Return [X, Y] of the center of cell containing provided text 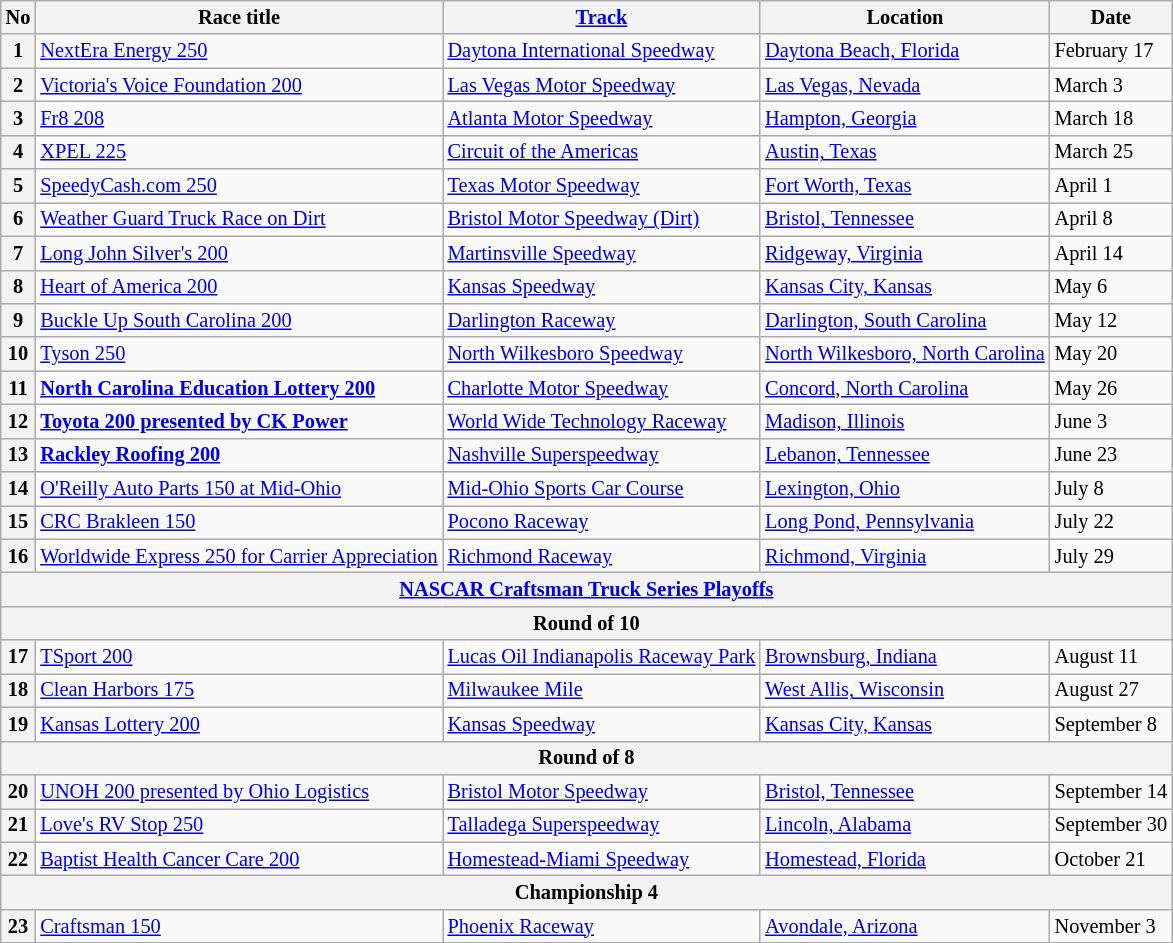
Lebanon, Tennessee [904, 455]
Buckle Up South Carolina 200 [238, 320]
Bristol Motor Speedway [602, 791]
April 1 [1111, 186]
9 [18, 320]
7 [18, 253]
September 14 [1111, 791]
10 [18, 354]
Concord, North Carolina [904, 388]
4 [18, 152]
Las Vegas, Nevada [904, 85]
Avondale, Arizona [904, 926]
July 8 [1111, 489]
Richmond, Virginia [904, 556]
Baptist Health Cancer Care 200 [238, 859]
North Wilkesboro Speedway [602, 354]
5 [18, 186]
Toyota 200 presented by CK Power [238, 421]
Martinsville Speedway [602, 253]
Date [1111, 17]
NASCAR Craftsman Truck Series Playoffs [586, 589]
Darlington, South Carolina [904, 320]
June 3 [1111, 421]
Atlanta Motor Speedway [602, 118]
July 29 [1111, 556]
North Carolina Education Lottery 200 [238, 388]
Fr8 208 [238, 118]
2 [18, 85]
Pocono Raceway [602, 522]
CRC Brakleen 150 [238, 522]
West Allis, Wisconsin [904, 690]
Tyson 250 [238, 354]
Richmond Raceway [602, 556]
Daytona Beach, Florida [904, 51]
Lexington, Ohio [904, 489]
Victoria's Voice Foundation 200 [238, 85]
Talladega Superspeedway [602, 825]
July 22 [1111, 522]
Fort Worth, Texas [904, 186]
Phoenix Raceway [602, 926]
Heart of America 200 [238, 287]
17 [18, 657]
16 [18, 556]
21 [18, 825]
TSport 200 [238, 657]
14 [18, 489]
19 [18, 724]
Hampton, Georgia [904, 118]
No [18, 17]
May 26 [1111, 388]
12 [18, 421]
22 [18, 859]
3 [18, 118]
1 [18, 51]
World Wide Technology Raceway [602, 421]
Round of 8 [586, 758]
Location [904, 17]
15 [18, 522]
May 20 [1111, 354]
Milwaukee Mile [602, 690]
18 [18, 690]
Round of 10 [586, 623]
23 [18, 926]
Darlington Raceway [602, 320]
Nashville Superspeedway [602, 455]
September 30 [1111, 825]
Brownsburg, Indiana [904, 657]
February 17 [1111, 51]
May 6 [1111, 287]
March 25 [1111, 152]
6 [18, 219]
Weather Guard Truck Race on Dirt [238, 219]
Lucas Oil Indianapolis Raceway Park [602, 657]
8 [18, 287]
March 3 [1111, 85]
April 8 [1111, 219]
Mid-Ohio Sports Car Course [602, 489]
May 12 [1111, 320]
Circuit of the Americas [602, 152]
Ridgeway, Virginia [904, 253]
September 8 [1111, 724]
UNOH 200 presented by Ohio Logistics [238, 791]
Lincoln, Alabama [904, 825]
Long John Silver's 200 [238, 253]
Rackley Roofing 200 [238, 455]
Charlotte Motor Speedway [602, 388]
November 3 [1111, 926]
20 [18, 791]
June 23 [1111, 455]
August 27 [1111, 690]
Las Vegas Motor Speedway [602, 85]
Madison, Illinois [904, 421]
Homestead-Miami Speedway [602, 859]
XPEL 225 [238, 152]
August 11 [1111, 657]
Craftsman 150 [238, 926]
Long Pond, Pennsylvania [904, 522]
North Wilkesboro, North Carolina [904, 354]
11 [18, 388]
April 14 [1111, 253]
Austin, Texas [904, 152]
Love's RV Stop 250 [238, 825]
October 21 [1111, 859]
Track [602, 17]
Texas Motor Speedway [602, 186]
Kansas Lottery 200 [238, 724]
NextEra Energy 250 [238, 51]
Homestead, Florida [904, 859]
Daytona International Speedway [602, 51]
O'Reilly Auto Parts 150 at Mid-Ohio [238, 489]
Worldwide Express 250 for Carrier Appreciation [238, 556]
Race title [238, 17]
SpeedyCash.com 250 [238, 186]
Clean Harbors 175 [238, 690]
Bristol Motor Speedway (Dirt) [602, 219]
Championship 4 [586, 892]
13 [18, 455]
March 18 [1111, 118]
